Locate the cell with the specified text and output its (X, Y) center coordinate. 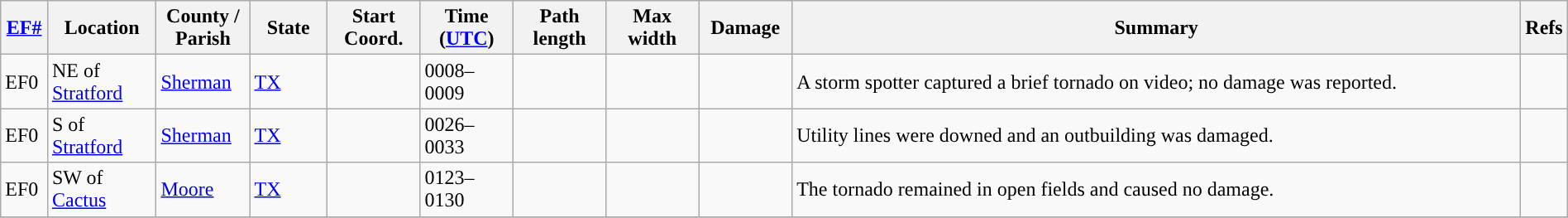
Max width (653, 28)
State (289, 28)
0026–0033 (466, 136)
The tornado remained in open fields and caused no damage. (1156, 189)
S of Stratford (101, 136)
EF# (25, 28)
0008–0009 (466, 81)
Time (UTC) (466, 28)
0123–0130 (466, 189)
Utility lines were downed and an outbuilding was damaged. (1156, 136)
SW of Cactus (101, 189)
County / Parish (203, 28)
NE of Stratford (101, 81)
A storm spotter captured a brief tornado on video; no damage was reported. (1156, 81)
Damage (746, 28)
Path length (559, 28)
Summary (1156, 28)
Moore (203, 189)
Start Coord. (374, 28)
Refs (1545, 28)
Location (101, 28)
